Output the (x, y) coordinate of the center of the cell containing the given text.  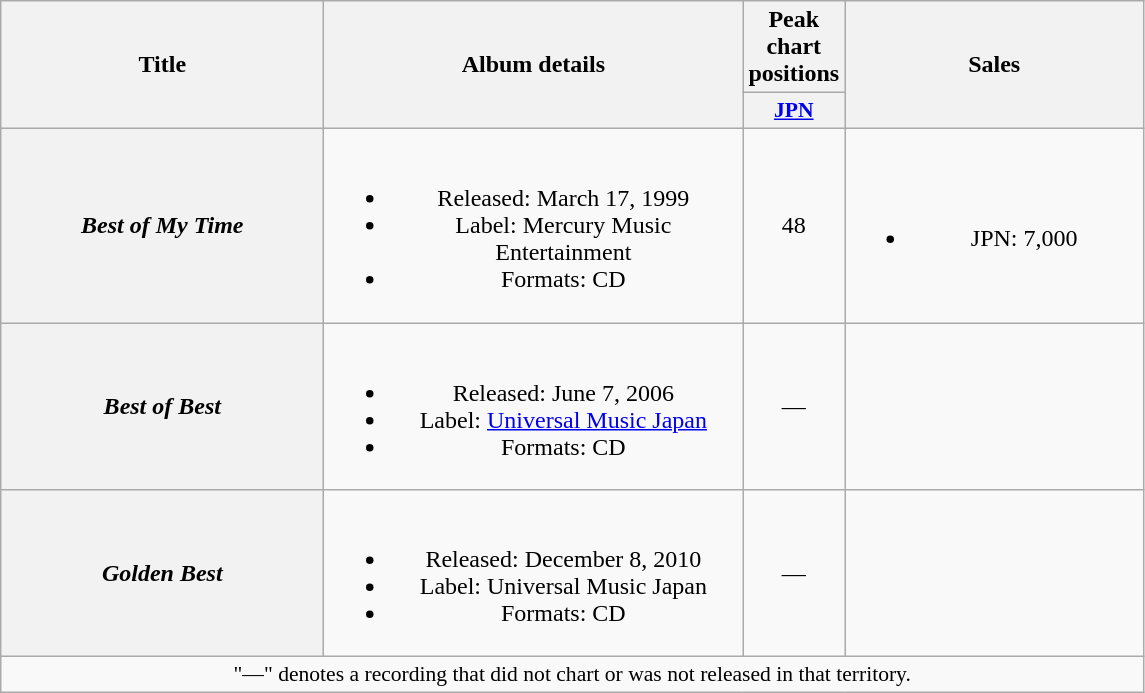
JPN (794, 111)
48 (794, 225)
Released: March 17, 1999Label: Mercury Music EntertainmentFormats: CD (534, 225)
Album details (534, 65)
JPN: 7,000 (994, 225)
Sales (994, 65)
Released: June 7, 2006Label: Universal Music JapanFormats: CD (534, 406)
Golden Best (162, 574)
Best of My Time (162, 225)
"—" denotes a recording that did not chart or was not released in that territory. (572, 675)
Released: December 8, 2010Label: Universal Music JapanFormats: CD (534, 574)
Peak chart positions (794, 47)
Best of Best (162, 406)
Title (162, 65)
